Provide the (X, Y) coordinate of the cell's center where the given text is located.  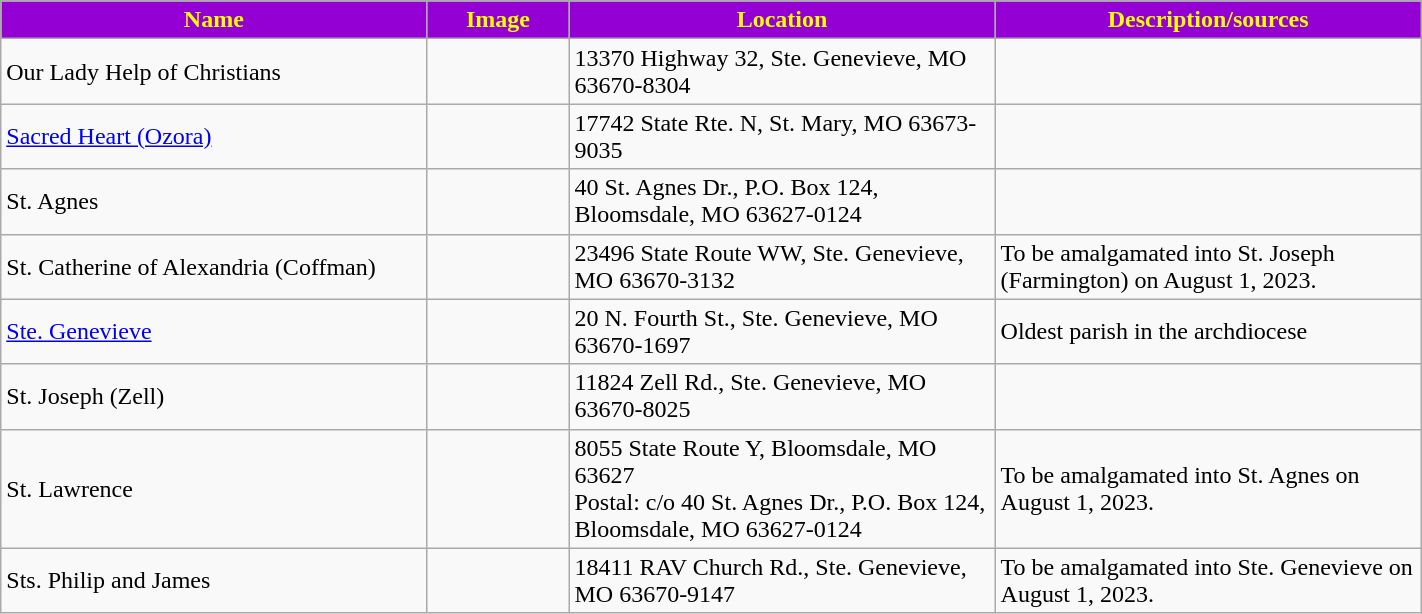
Oldest parish in the archdiocese (1208, 332)
To be amalgamated into Ste. Genevieve on August 1, 2023. (1208, 580)
11824 Zell Rd., Ste. Genevieve, MO 63670-8025 (782, 396)
8055 State Route Y, Bloomsdale, MO 63627Postal: c/o 40 St. Agnes Dr., P.O. Box 124, Bloomsdale, MO 63627-0124 (782, 488)
St. Lawrence (214, 488)
Sacred Heart (Ozora) (214, 136)
Sts. Philip and James (214, 580)
To be amalgamated into St. Joseph (Farmington) on August 1, 2023. (1208, 266)
Location (782, 20)
Description/sources (1208, 20)
20 N. Fourth St., Ste. Genevieve, MO 63670-1697 (782, 332)
23496 State Route WW, Ste. Genevieve, MO 63670-3132 (782, 266)
Ste. Genevieve (214, 332)
Image (498, 20)
40 St. Agnes Dr., P.O. Box 124, Bloomsdale, MO 63627-0124 (782, 202)
Name (214, 20)
18411 RAV Church Rd., Ste. Genevieve, MO 63670-9147 (782, 580)
St. Agnes (214, 202)
Our Lady Help of Christians (214, 72)
St. Catherine of Alexandria (Coffman) (214, 266)
To be amalgamated into St. Agnes on August 1, 2023. (1208, 488)
St. Joseph (Zell) (214, 396)
17742 State Rte. N, St. Mary, MO 63673-9035 (782, 136)
13370 Highway 32, Ste. Genevieve, MO 63670-8304 (782, 72)
